Detect which cell encompasses the target text, then output its [x, y] center coordinate. 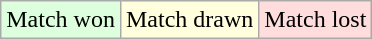
Match drawn [189, 20]
Match won [61, 20]
Match lost [316, 20]
